Output the (X, Y) coordinate of the center of the cell containing the given text.  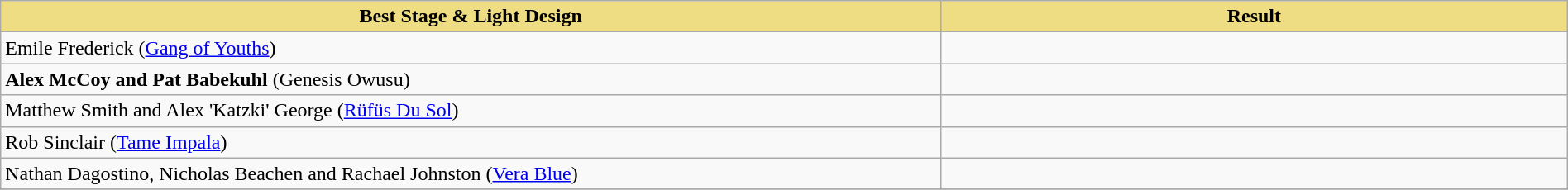
Matthew Smith and Alex 'Katzki' George (Rüfüs Du Sol) (471, 111)
Result (1254, 17)
Emile Frederick (Gang of Youths) (471, 48)
Best Stage & Light Design (471, 17)
Alex McCoy and Pat Babekuhl (Genesis Owusu) (471, 79)
Nathan Dagostino, Nicholas Beachen and Rachael Johnston (Vera Blue) (471, 173)
Rob Sinclair (Tame Impala) (471, 142)
